Return the (x, y) coordinate for the center point of the cell that contains the specified text.  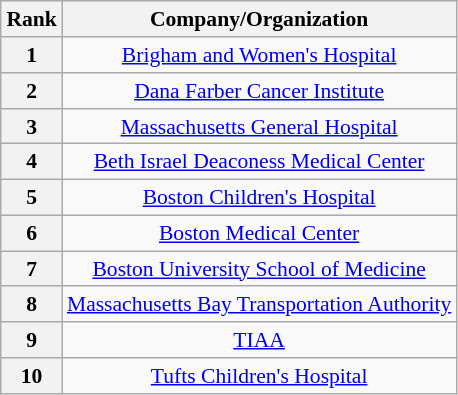
Company/Organization (259, 19)
8 (32, 304)
Boston University School of Medicine (259, 269)
10 (32, 376)
Tufts Children's Hospital (259, 376)
Beth Israel Deaconess Medical Center (259, 162)
1 (32, 55)
Massachusetts General Hospital (259, 126)
Massachusetts Bay Transportation Authority (259, 304)
4 (32, 162)
2 (32, 91)
Boston Medical Center (259, 233)
TIAA (259, 340)
Rank (32, 19)
3 (32, 126)
Dana Farber Cancer Institute (259, 91)
Boston Children's Hospital (259, 197)
9 (32, 340)
6 (32, 233)
5 (32, 197)
7 (32, 269)
Brigham and Women's Hospital (259, 55)
